For the text-containing cell, return its midpoint in (X, Y) coordinate format. 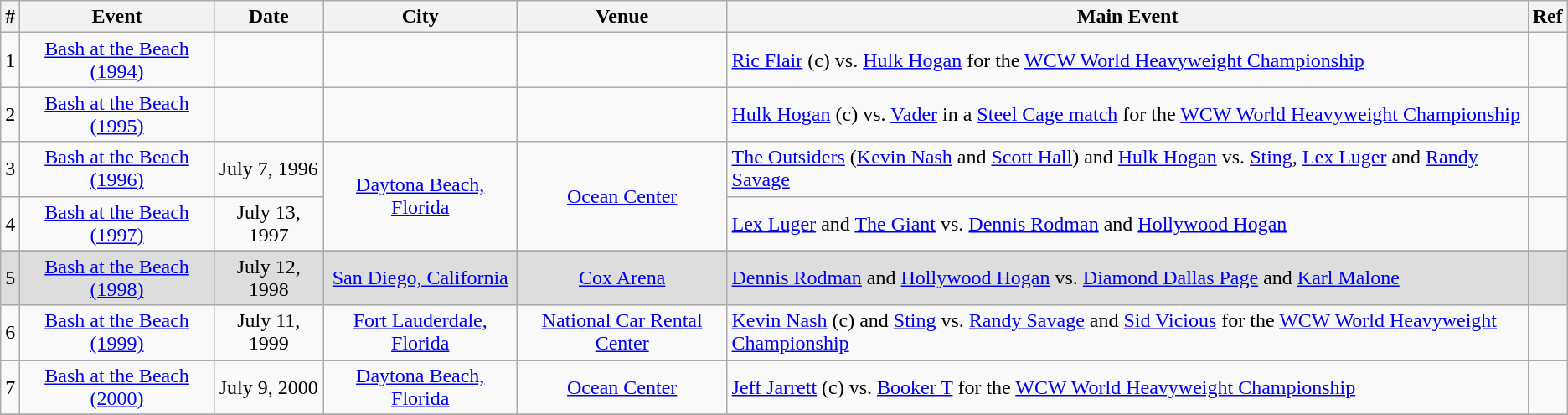
7 (10, 387)
Venue (622, 17)
1 (10, 60)
Dennis Rodman and Hollywood Hogan vs. Diamond Dallas Page and Karl Malone (1127, 278)
Ref (1548, 17)
Lex Luger and The Giant vs. Dennis Rodman and Hollywood Hogan (1127, 223)
Event (117, 17)
Cox Arena (622, 278)
Bash at the Beach (1995) (117, 114)
July 9, 2000 (268, 387)
# (10, 17)
July 7, 1996 (268, 169)
Fort Lauderdale, Florida (420, 332)
Hulk Hogan (c) vs. Vader in a Steel Cage match for the WCW World Heavyweight Championship (1127, 114)
Bash at the Beach (1999) (117, 332)
National Car Rental Center (622, 332)
Main Event (1127, 17)
Bash at the Beach (1994) (117, 60)
Bash at the Beach (1997) (117, 223)
Ric Flair (c) vs. Hulk Hogan for the WCW World Heavyweight Championship (1127, 60)
6 (10, 332)
July 12, 1998 (268, 278)
Date (268, 17)
San Diego, California (420, 278)
July 13, 1997 (268, 223)
Jeff Jarrett (c) vs. Booker T for the WCW World Heavyweight Championship (1127, 387)
Bash at the Beach (1998) (117, 278)
The Outsiders (Kevin Nash and Scott Hall) and Hulk Hogan vs. Sting, Lex Luger and Randy Savage (1127, 169)
5 (10, 278)
4 (10, 223)
July 11, 1999 (268, 332)
Bash at the Beach (2000) (117, 387)
2 (10, 114)
Kevin Nash (c) and Sting vs. Randy Savage and Sid Vicious for the WCW World Heavyweight Championship (1127, 332)
3 (10, 169)
City (420, 17)
Bash at the Beach (1996) (117, 169)
